Output the [X, Y] coordinate of the center of the cell containing the given text.  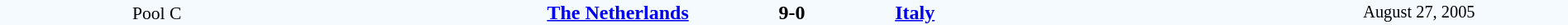
The Netherlands [501, 12]
9-0 [791, 12]
Italy [1082, 12]
August 27, 2005 [1419, 12]
Pool C [157, 12]
